For the text-containing cell, return its midpoint in [x, y] coordinate format. 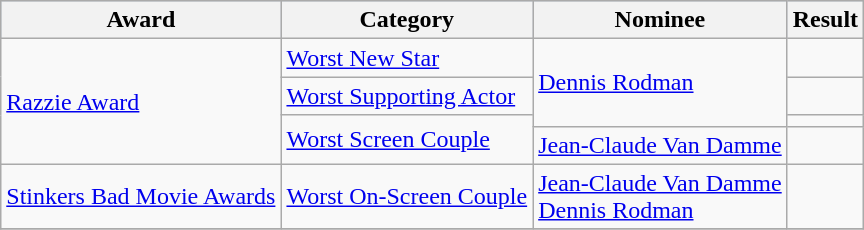
Award [141, 20]
Razzie Award [141, 102]
Jean-Claude Van DammeDennis Rodman [660, 196]
Jean-Claude Van Damme [660, 145]
Worst On-Screen Couple [407, 196]
Dennis Rodman [660, 82]
Worst Supporting Actor [407, 96]
Worst New Star [407, 58]
Worst Screen Couple [407, 140]
Result [825, 20]
Nominee [660, 20]
Category [407, 20]
Stinkers Bad Movie Awards [141, 196]
